Capture the cell that displays the provided text and extract its (X, Y) central coordinate. 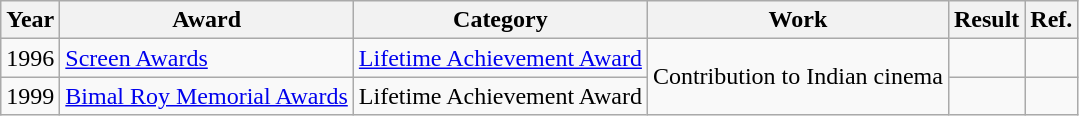
1996 (30, 58)
Award (207, 20)
Work (798, 20)
Contribution to Indian cinema (798, 77)
1999 (30, 96)
Category (500, 20)
Bimal Roy Memorial Awards (207, 96)
Year (30, 20)
Screen Awards (207, 58)
Ref. (1052, 20)
Result (986, 20)
